Identify which cell holds the provided text, then report its (x, y) central coordinate. 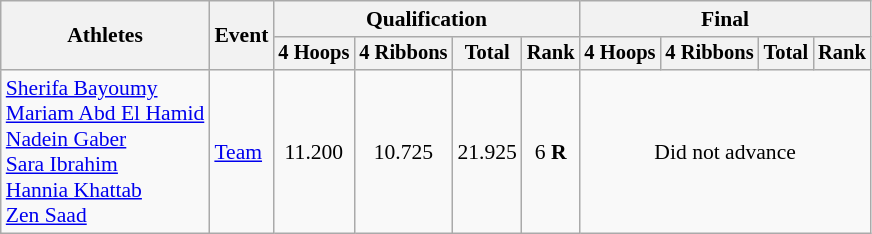
Did not advance (726, 152)
Team (241, 152)
11.200 (314, 152)
Qualification (426, 19)
Event (241, 36)
21.925 (486, 152)
Sherifa BayoumyMariam Abd El HamidNadein GaberSara IbrahimHannia KhattabZen Saad (106, 152)
Athletes (106, 36)
Final (726, 19)
6 R (551, 152)
10.725 (403, 152)
